Scan for the cell matching the given text and deliver its (x, y) coordinate at center. 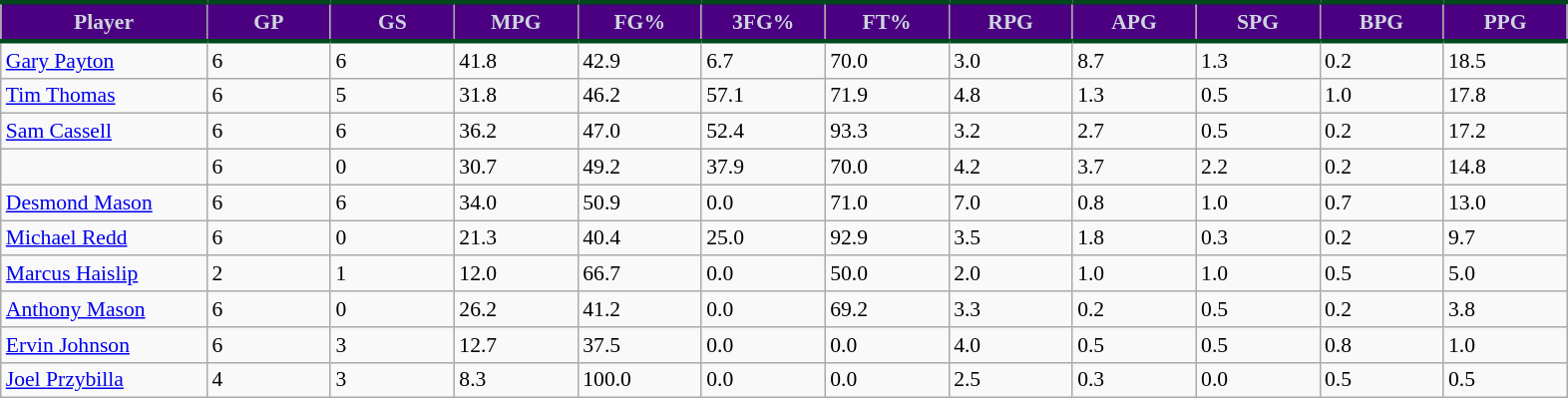
26.2 (516, 309)
9.7 (1505, 238)
2.0 (1010, 274)
Joel Przybilla (104, 380)
APG (1134, 22)
92.9 (887, 238)
GP (268, 22)
3.0 (1010, 60)
2.5 (1010, 380)
2.2 (1258, 168)
4.0 (1010, 345)
42.9 (639, 60)
69.2 (887, 309)
7.0 (1010, 202)
3.8 (1505, 309)
Ervin Johnson (104, 345)
MPG (516, 22)
1 (392, 274)
8.7 (1134, 60)
3.5 (1010, 238)
8.3 (516, 380)
3.7 (1134, 168)
52.4 (763, 132)
25.0 (763, 238)
66.7 (639, 274)
4.8 (1010, 96)
71.0 (887, 202)
5 (392, 96)
Desmond Mason (104, 202)
40.4 (639, 238)
Anthony Mason (104, 309)
2.7 (1134, 132)
4.2 (1010, 168)
57.1 (763, 96)
30.7 (516, 168)
17.8 (1505, 96)
FG% (639, 22)
46.2 (639, 96)
49.2 (639, 168)
Gary Payton (104, 60)
Player (104, 22)
34.0 (516, 202)
SPG (1258, 22)
3FG% (763, 22)
37.5 (639, 345)
14.8 (1505, 168)
41.2 (639, 309)
BPG (1381, 22)
13.0 (1505, 202)
Tim Thomas (104, 96)
100.0 (639, 380)
5.0 (1505, 274)
3.3 (1010, 309)
PPG (1505, 22)
3.2 (1010, 132)
31.8 (516, 96)
50.0 (887, 274)
21.3 (516, 238)
37.9 (763, 168)
Sam Cassell (104, 132)
12.7 (516, 345)
0.7 (1381, 202)
41.8 (516, 60)
50.9 (639, 202)
36.2 (516, 132)
93.3 (887, 132)
2 (268, 274)
6.7 (763, 60)
Marcus Haislip (104, 274)
12.0 (516, 274)
18.5 (1505, 60)
RPG (1010, 22)
4 (268, 380)
1.8 (1134, 238)
GS (392, 22)
Michael Redd (104, 238)
47.0 (639, 132)
71.9 (887, 96)
17.2 (1505, 132)
FT% (887, 22)
